Identify which cell holds the provided text, then report its (x, y) central coordinate. 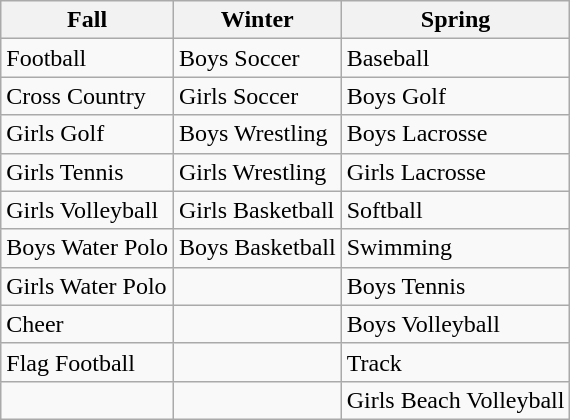
Boys Water Polo (88, 248)
Cross Country (88, 96)
Boys Volleyball (456, 324)
Spring (456, 20)
Winter (257, 20)
Track (456, 362)
Cheer (88, 324)
Boys Golf (456, 96)
Girls Volleyball (88, 210)
Girls Beach Volleyball (456, 400)
Fall (88, 20)
Girls Wrestling (257, 172)
Girls Golf (88, 134)
Girls Lacrosse (456, 172)
Girls Basketball (257, 210)
Flag Football (88, 362)
Boys Basketball (257, 248)
Girls Water Polo (88, 286)
Boys Tennis (456, 286)
Girls Tennis (88, 172)
Swimming (456, 248)
Girls Soccer (257, 96)
Baseball (456, 58)
Boys Wrestling (257, 134)
Softball (456, 210)
Boys Lacrosse (456, 134)
Boys Soccer (257, 58)
Football (88, 58)
